Detect which cell encompasses the target text, then output its (X, Y) center coordinate. 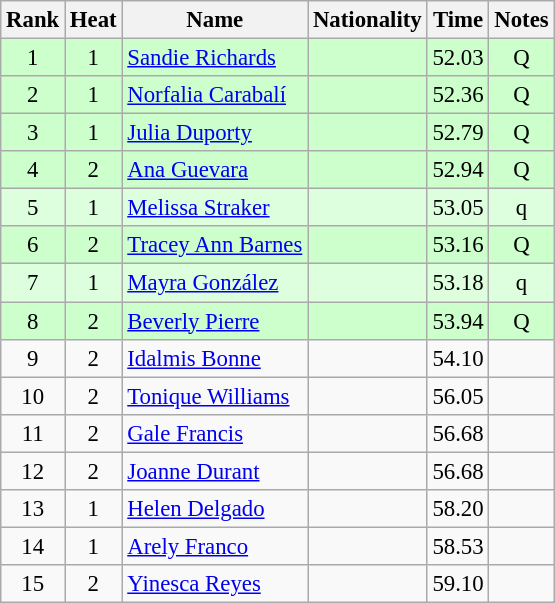
52.79 (458, 133)
Tracey Ann Barnes (215, 245)
Tonique Williams (215, 396)
3 (33, 133)
Helen Delgado (215, 509)
52.03 (458, 58)
Heat (94, 20)
Notes (522, 20)
Beverly Pierre (215, 321)
Rank (33, 20)
15 (33, 584)
56.05 (458, 396)
Arely Franco (215, 546)
6 (33, 245)
52.36 (458, 95)
Name (215, 20)
14 (33, 546)
5 (33, 208)
53.18 (458, 283)
13 (33, 509)
59.10 (458, 584)
Yinesca Reyes (215, 584)
8 (33, 321)
Mayra González (215, 283)
Idalmis Bonne (215, 358)
9 (33, 358)
Nationality (368, 20)
Joanne Durant (215, 471)
Sandie Richards (215, 58)
11 (33, 433)
10 (33, 396)
54.10 (458, 358)
Gale Francis (215, 433)
Julia Duporty (215, 133)
7 (33, 283)
58.20 (458, 509)
52.94 (458, 170)
53.16 (458, 245)
4 (33, 170)
58.53 (458, 546)
Norfalia Carabalí (215, 95)
Melissa Straker (215, 208)
Ana Guevara (215, 170)
Time (458, 20)
53.05 (458, 208)
53.94 (458, 321)
12 (33, 471)
